Capture the cell that displays the provided text and extract its [x, y] central coordinate. 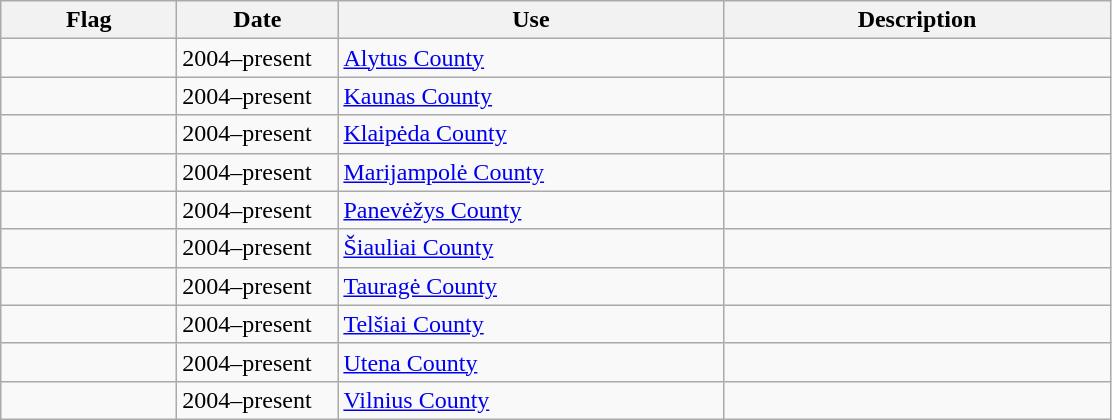
Date [258, 20]
Klaipėda County [531, 134]
Šiauliai County [531, 248]
Use [531, 20]
Flag [89, 20]
Marijampolė County [531, 172]
Utena County [531, 362]
Alytus County [531, 58]
Panevėžys County [531, 210]
Description [917, 20]
Kaunas County [531, 96]
Tauragė County [531, 286]
Vilnius County [531, 400]
Telšiai County [531, 324]
